Find where the given text appears and provide that cell's center as (X, Y) coordinate. 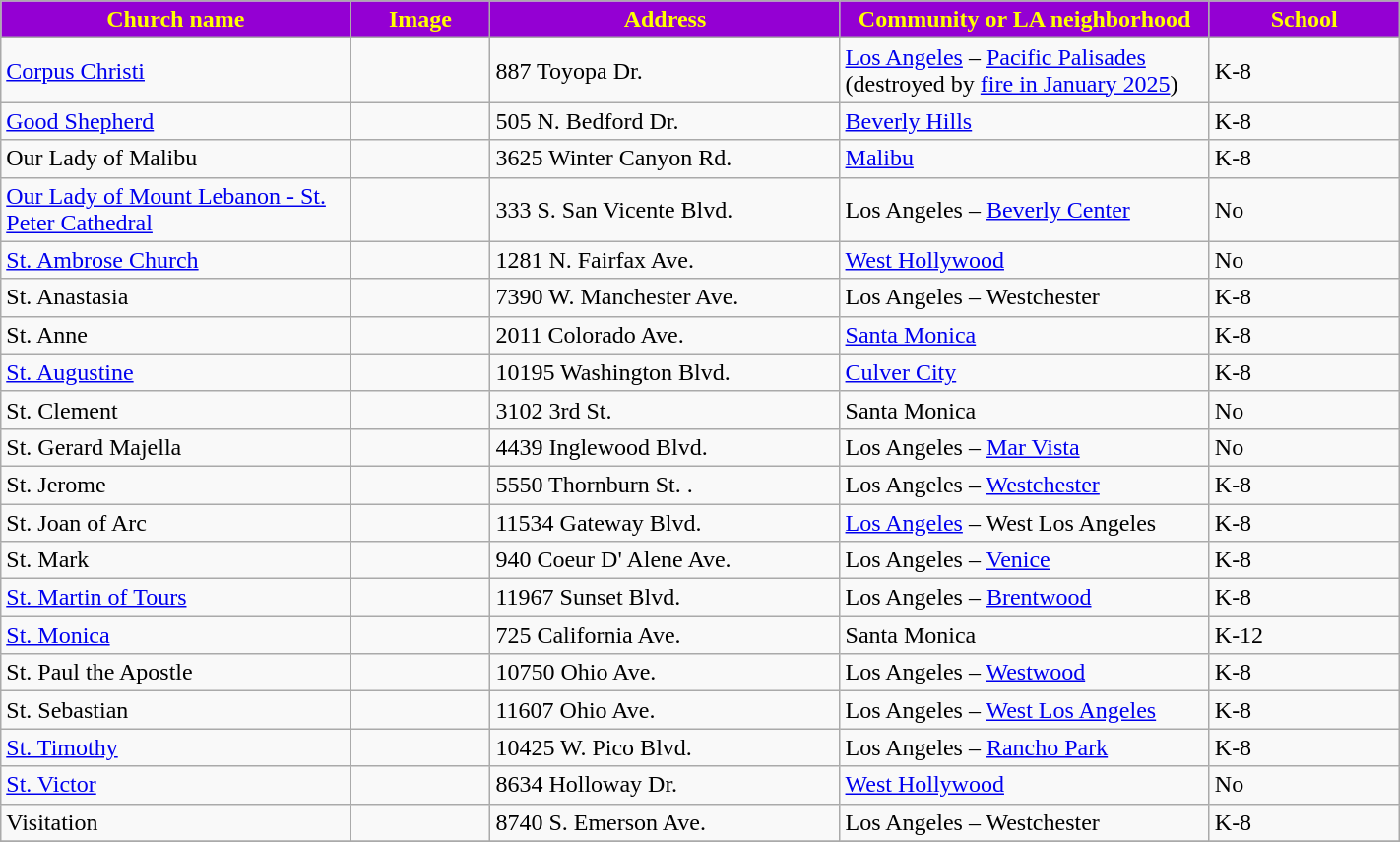
Beverly Hills (1024, 121)
St. Anne (175, 335)
St. Joan of Arc (175, 523)
Our Lady of Malibu (175, 159)
Los Angeles – Venice (1024, 560)
St. Clement (175, 410)
Los Angeles – Rancho Park (1024, 747)
7390 W. Manchester Ave. (666, 297)
Malibu (1024, 159)
8740 S. Emerson Ave. (666, 822)
5550 Thornburn St. . (666, 485)
Image (420, 20)
2011 Colorado Ave. (666, 335)
St. Timothy (175, 747)
Our Lady of Mount Lebanon - St. Peter Cathedral (175, 209)
St. Augustine (175, 372)
Community or LA neighborhood (1024, 20)
10750 Ohio Ave. (666, 673)
Address (666, 20)
Good Shepherd (175, 121)
Culver City (1024, 372)
505 N. Bedford Dr. (666, 121)
11607 Ohio Ave. (666, 710)
St. Ambrose Church (175, 260)
8634 Holloway Dr. (666, 785)
10195 Washington Blvd. (666, 372)
St. Martin of Tours (175, 598)
St. Anastasia (175, 297)
St. Gerard Majella (175, 447)
Corpus Christi (175, 71)
Los Angeles – Mar Vista (1024, 447)
887 Toyopa Dr. (666, 71)
Visitation (175, 822)
Los Angeles – Pacific Palisades (destroyed by fire in January 2025) (1024, 71)
940 Coeur D' Alene Ave. (666, 560)
St. Paul the Apostle (175, 673)
4439 Inglewood Blvd. (666, 447)
St. Mark (175, 560)
Church name (175, 20)
St. Victor (175, 785)
3625 Winter Canyon Rd. (666, 159)
725 California Ave. (666, 635)
333 S. San Vicente Blvd. (666, 209)
11534 Gateway Blvd. (666, 523)
Los Angeles – Brentwood (1024, 598)
St. Sebastian (175, 710)
St. Monica (175, 635)
1281 N. Fairfax Ave. (666, 260)
Los Angeles – Beverly Center (1024, 209)
St. Jerome (175, 485)
11967 Sunset Blvd. (666, 598)
School (1304, 20)
K-12 (1304, 635)
Los Angeles – Westwood (1024, 673)
10425 W. Pico Blvd. (666, 747)
3102 3rd St. (666, 410)
